Extract the [x, y] coordinate from the center of the cell holding the provided text.  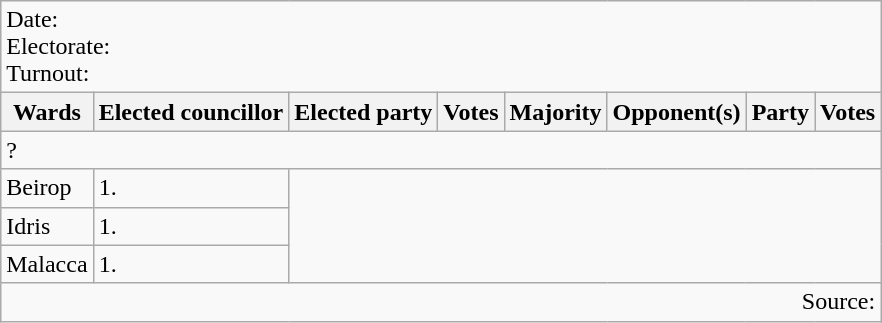
Elected councillor [191, 112]
Wards [47, 112]
Party [780, 112]
? [441, 150]
Elected party [364, 112]
Source: [441, 302]
Beirop [47, 188]
Majority [556, 112]
Idris [47, 226]
Malacca [47, 264]
Date: Electorate: Turnout: [441, 47]
Opponent(s) [676, 112]
